Provide the (X, Y) coordinate of the cell's center where the given text is located.  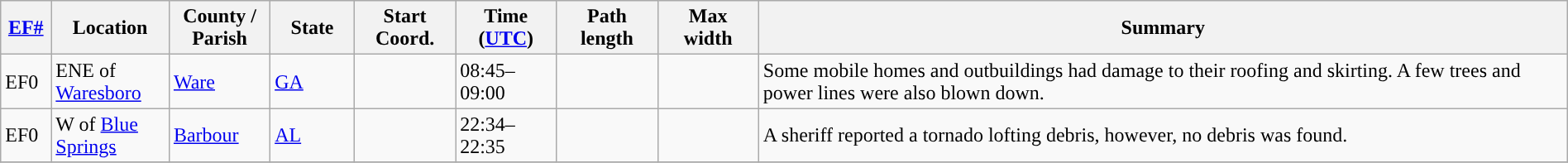
EF# (26, 28)
Time (UTC) (506, 28)
AL (313, 136)
22:34–22:35 (506, 136)
A sheriff reported a tornado lofting debris, however, no debris was found. (1163, 136)
State (313, 28)
Path length (607, 28)
Ware (219, 81)
Max width (708, 28)
W of Blue Springs (111, 136)
Start Coord. (404, 28)
Summary (1163, 28)
Some mobile homes and outbuildings had damage to their roofing and skirting. A few trees and power lines were also blown down. (1163, 81)
Location (111, 28)
County / Parish (219, 28)
GA (313, 81)
Barbour (219, 136)
08:45–09:00 (506, 81)
ENE of Waresboro (111, 81)
